Locate the cell with the specified text and output its (x, y) center coordinate. 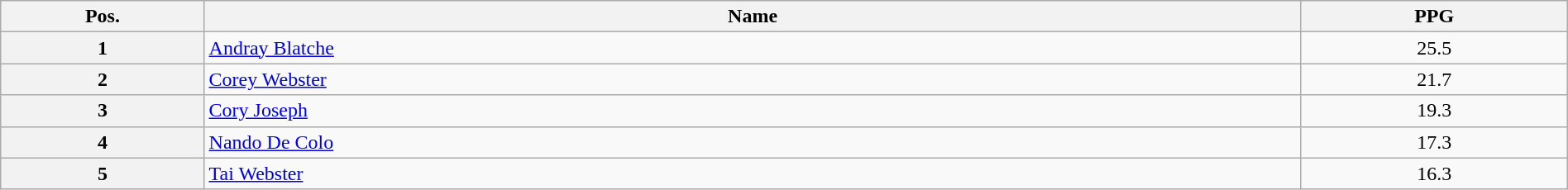
Cory Joseph (753, 111)
Name (753, 17)
3 (103, 111)
PPG (1434, 17)
1 (103, 48)
Tai Webster (753, 173)
25.5 (1434, 48)
Andray Blatche (753, 48)
17.3 (1434, 142)
4 (103, 142)
Nando De Colo (753, 142)
Pos. (103, 17)
2 (103, 79)
19.3 (1434, 111)
5 (103, 173)
21.7 (1434, 79)
Corey Webster (753, 79)
16.3 (1434, 173)
